From the cell containing the given text, extract its center point as (X, Y) coordinate. 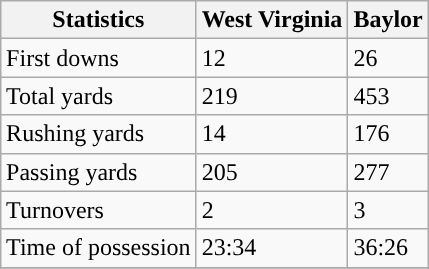
277 (388, 172)
3 (388, 210)
26 (388, 58)
West Virginia (272, 20)
36:26 (388, 248)
205 (272, 172)
176 (388, 134)
Passing yards (99, 172)
Baylor (388, 20)
First downs (99, 58)
219 (272, 96)
Rushing yards (99, 134)
Turnovers (99, 210)
Total yards (99, 96)
12 (272, 58)
453 (388, 96)
2 (272, 210)
Statistics (99, 20)
23:34 (272, 248)
Time of possession (99, 248)
14 (272, 134)
